Identify which cell holds the provided text, then report its (x, y) central coordinate. 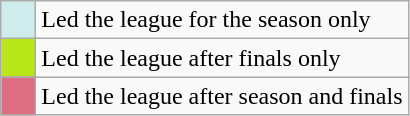
Led the league after finals only (222, 58)
Led the league for the season only (222, 20)
Led the league after season and finals (222, 96)
